Pinpoint the cell where the given text exists, returning its [x, y] midpoint coordinate. 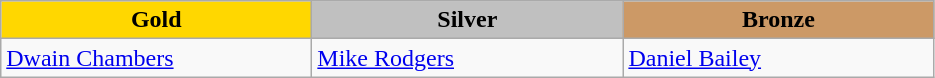
Gold [156, 20]
Daniel Bailey [778, 58]
Dwain Chambers [156, 58]
Bronze [778, 20]
Mike Rodgers [468, 58]
Silver [468, 20]
